Find where the given text appears and provide that cell's center as (x, y) coordinate. 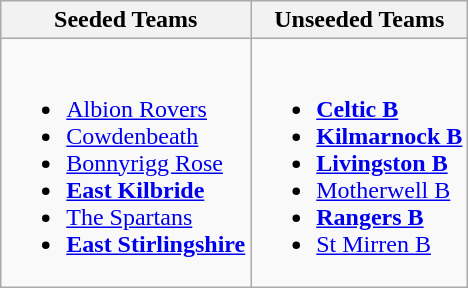
Celtic BKilmarnock BLivingston BMotherwell BRangers BSt Mirren B (360, 163)
Seeded Teams (126, 20)
Unseeded Teams (360, 20)
Albion RoversCowdenbeathBonnyrigg RoseEast KilbrideThe SpartansEast Stirlingshire (126, 163)
